Return [X, Y] of the center of cell containing provided text 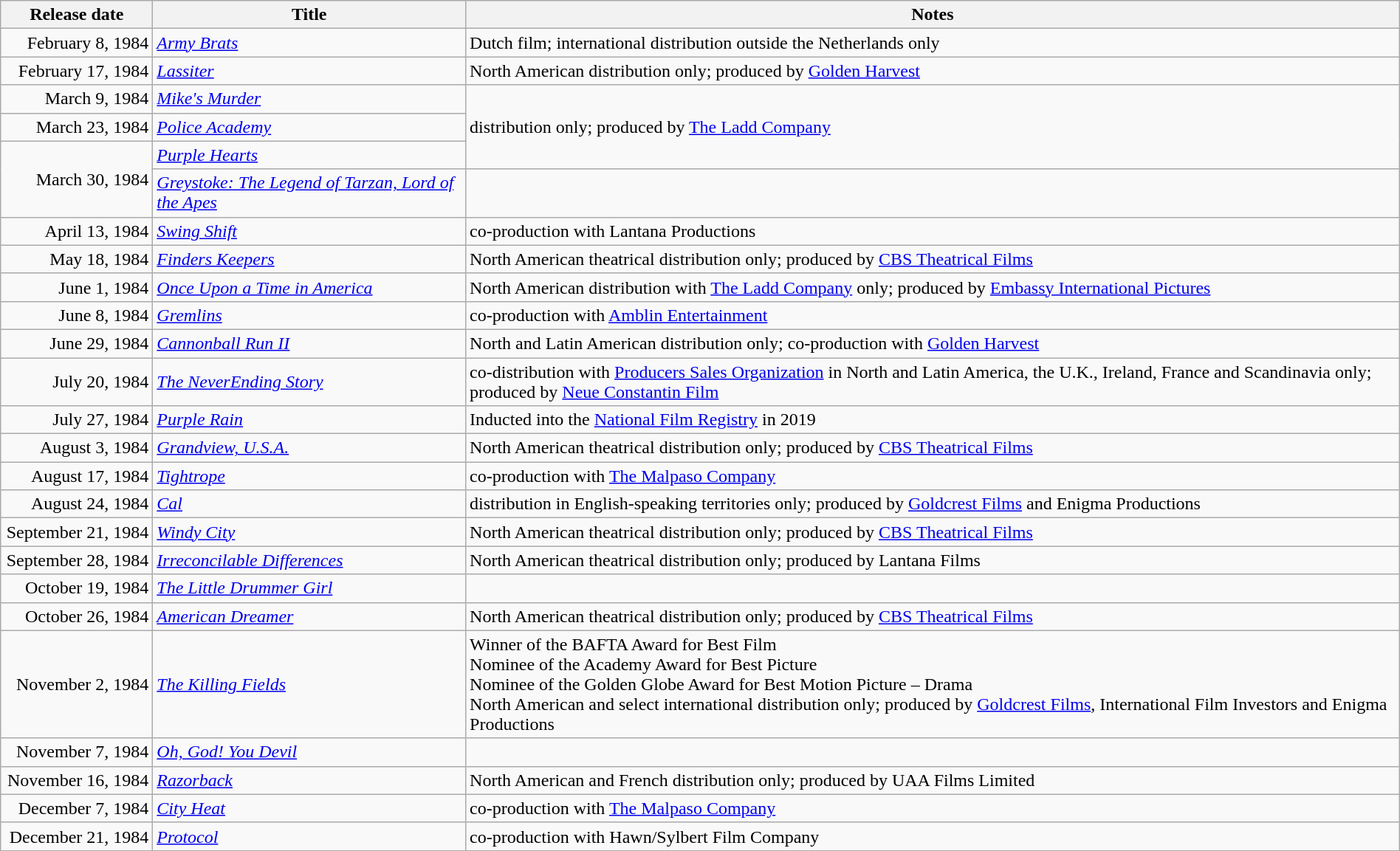
September 21, 1984 [77, 532]
June 29, 1984 [77, 343]
Lassiter [309, 71]
City Heat [309, 808]
Notes [933, 15]
March 23, 1984 [77, 127]
April 13, 1984 [77, 231]
October 26, 1984 [77, 616]
North American and French distribution only; produced by UAA Films Limited [933, 780]
March 9, 1984 [77, 99]
Grandview, U.S.A. [309, 448]
Once Upon a Time in America [309, 287]
Inducted into the National Film Registry in 2019 [933, 420]
Oh, God! You Devil [309, 752]
Irreconcilable Differences [309, 560]
co-production with Lantana Productions [933, 231]
Dutch film; international distribution outside the Netherlands only [933, 43]
Release date [77, 15]
North American distribution only; produced by Golden Harvest [933, 71]
distribution only; produced by The Ladd Company [933, 127]
American Dreamer [309, 616]
Cal [309, 504]
Purple Rain [309, 420]
Mike's Murder [309, 99]
Purple Hearts [309, 155]
North and Latin American distribution only; co-production with Golden Harvest [933, 343]
May 18, 1984 [77, 259]
December 21, 1984 [77, 836]
The NeverEnding Story [309, 381]
Army Brats [309, 43]
Greystoke: The Legend of Tarzan, Lord of the Apes [309, 193]
Protocol [309, 836]
Gremlins [309, 315]
February 8, 1984 [77, 43]
Swing Shift [309, 231]
November 16, 1984 [77, 780]
Finders Keepers [309, 259]
North American theatrical distribution only; produced by Lantana Films [933, 560]
Razorback [309, 780]
Cannonball Run II [309, 343]
July 20, 1984 [77, 381]
co-production with Amblin Entertainment [933, 315]
December 7, 1984 [77, 808]
June 8, 1984 [77, 315]
September 28, 1984 [77, 560]
July 27, 1984 [77, 420]
November 2, 1984 [77, 684]
June 1, 1984 [77, 287]
Tightrope [309, 476]
North American distribution with The Ladd Company only; produced by Embassy International Pictures [933, 287]
August 17, 1984 [77, 476]
Title [309, 15]
February 17, 1984 [77, 71]
co-production with Hawn/Sylbert Film Company [933, 836]
October 19, 1984 [77, 588]
August 3, 1984 [77, 448]
Windy City [309, 532]
distribution in English-speaking territories only; produced by Goldcrest Films and Enigma Productions [933, 504]
The Killing Fields [309, 684]
Police Academy [309, 127]
November 7, 1984 [77, 752]
August 24, 1984 [77, 504]
March 30, 1984 [77, 179]
The Little Drummer Girl [309, 588]
